Find where the given text appears and provide that cell's center as [X, Y] coordinate. 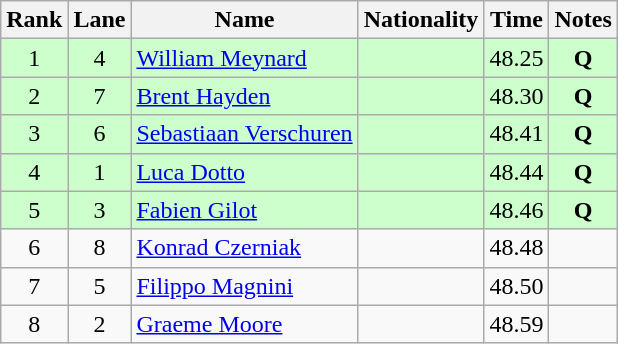
48.48 [516, 248]
Fabien Gilot [244, 210]
Notes [583, 20]
48.50 [516, 286]
Lane [100, 20]
48.25 [516, 58]
48.59 [516, 324]
Brent Hayden [244, 96]
Luca Dotto [244, 172]
Name [244, 20]
Sebastiaan Verschuren [244, 134]
48.30 [516, 96]
William Meynard [244, 58]
48.46 [516, 210]
48.44 [516, 172]
Konrad Czerniak [244, 248]
Graeme Moore [244, 324]
Nationality [421, 20]
Time [516, 20]
Filippo Magnini [244, 286]
48.41 [516, 134]
Rank [34, 20]
